Return the [x, y] coordinate for the center point of the cell that contains the specified text.  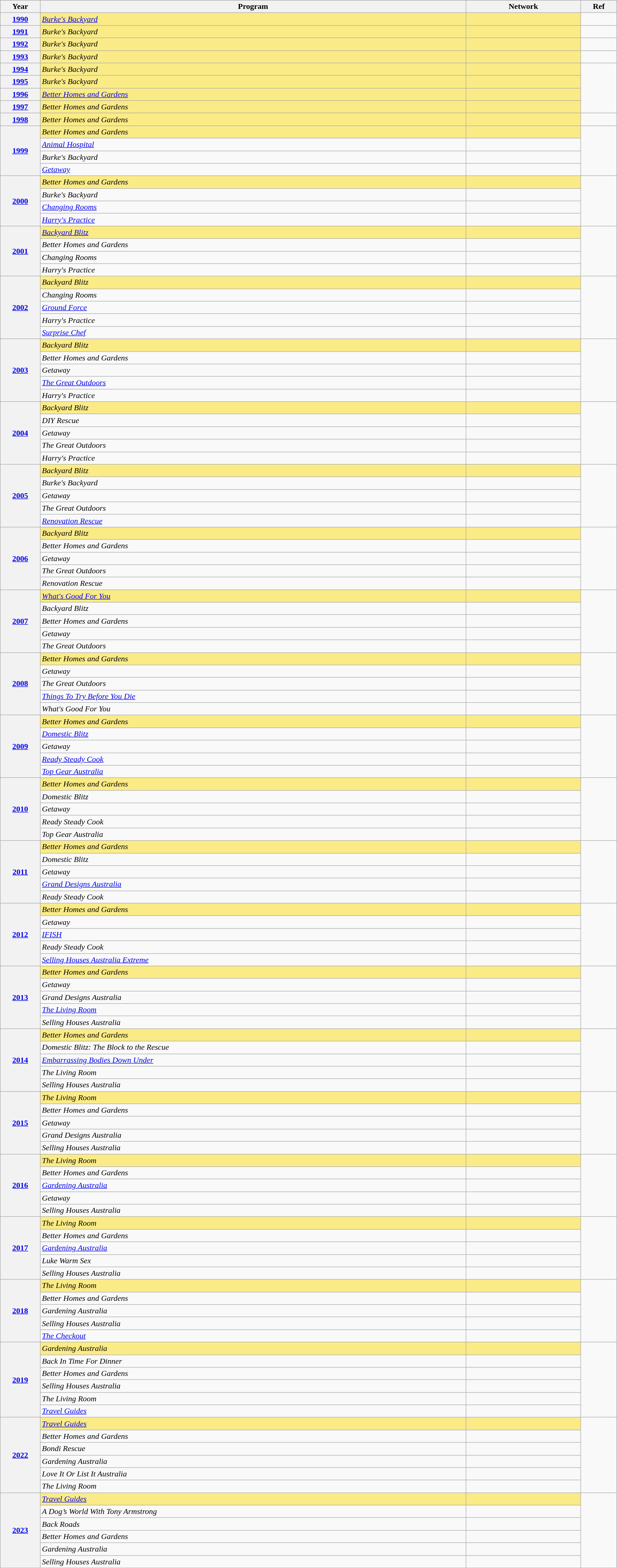
1993 [20, 57]
Surprise Chef [253, 332]
2022 [20, 1455]
2001 [20, 251]
Bondi Rescue [253, 1449]
2014 [20, 1060]
Domestic Blitz: The Block to the Rescue [253, 1047]
2015 [20, 1123]
2009 [20, 746]
2008 [20, 684]
Back Roads [253, 1524]
2023 [20, 1530]
1999 [20, 151]
2010 [20, 809]
2011 [20, 872]
The Checkout [253, 1336]
Things To Try Before You Die [253, 696]
Year [20, 7]
2019 [20, 1380]
1996 [20, 94]
IFISH [253, 934]
2006 [20, 558]
2017 [20, 1248]
2004 [20, 433]
2003 [20, 370]
DIY Rescue [253, 420]
Program [253, 7]
1998 [20, 119]
1995 [20, 82]
1991 [20, 32]
Embarrassing Bodies Down Under [253, 1060]
2000 [20, 201]
1997 [20, 107]
2005 [20, 496]
Luke Warm Sex [253, 1261]
2007 [20, 621]
2016 [20, 1185]
Love It Or List It Australia [253, 1474]
Back In Time For Dinner [253, 1361]
2013 [20, 997]
1990 [20, 19]
Selling Houses Australia Extreme [253, 960]
2002 [20, 307]
Ref [599, 7]
1992 [20, 44]
A Dog’s World With Tony Armstrong [253, 1511]
2018 [20, 1311]
2012 [20, 934]
Animal Hospital [253, 144]
Network [523, 7]
Ground Force [253, 307]
1994 [20, 69]
